Find where the given text appears and provide that cell's center as [X, Y] coordinate. 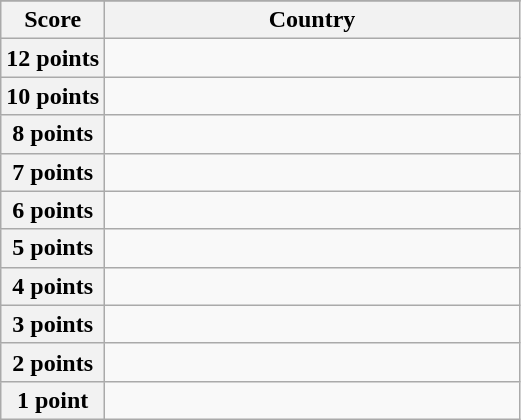
4 points [53, 286]
2 points [53, 362]
6 points [53, 210]
Score [53, 20]
7 points [53, 172]
3 points [53, 324]
1 point [53, 400]
10 points [53, 96]
Country [312, 20]
5 points [53, 248]
12 points [53, 58]
8 points [53, 134]
